Pinpoint the cell where the given text exists, returning its [x, y] midpoint coordinate. 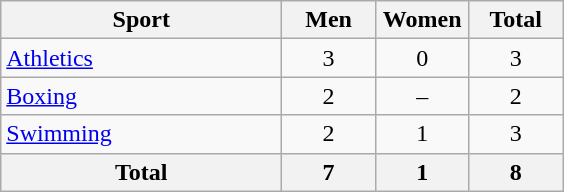
Swimming [142, 134]
– [422, 96]
7 [329, 172]
0 [422, 58]
Sport [142, 20]
Women [422, 20]
Athletics [142, 58]
8 [516, 172]
Men [329, 20]
Boxing [142, 96]
